Identify which cell holds the provided text, then report its (X, Y) central coordinate. 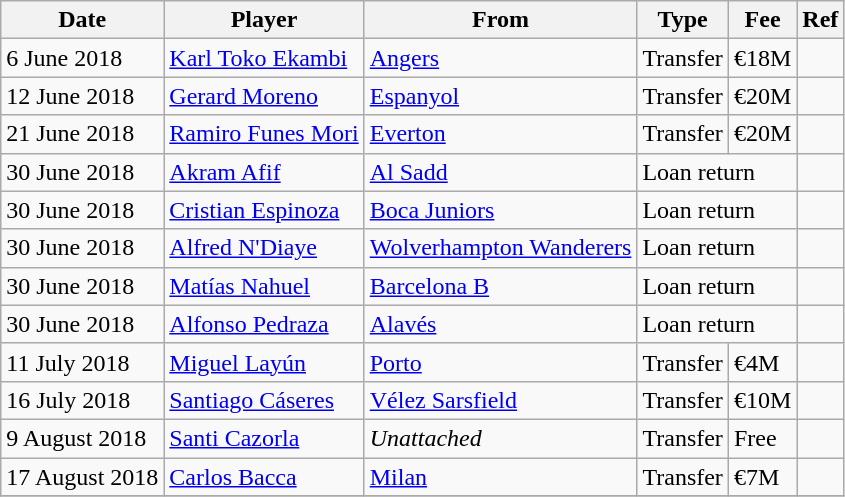
Type (683, 20)
12 June 2018 (82, 96)
€7M (762, 477)
Gerard Moreno (264, 96)
Milan (500, 477)
Carlos Bacca (264, 477)
Porto (500, 362)
Cristian Espinoza (264, 210)
Barcelona B (500, 286)
Alavés (500, 324)
11 July 2018 (82, 362)
Al Sadd (500, 172)
Date (82, 20)
From (500, 20)
Akram Afif (264, 172)
Unattached (500, 438)
Angers (500, 58)
16 July 2018 (82, 400)
6 June 2018 (82, 58)
Wolverhampton Wanderers (500, 248)
Ramiro Funes Mori (264, 134)
Matías Nahuel (264, 286)
Free (762, 438)
Ref (820, 20)
Alfonso Pedraza (264, 324)
Everton (500, 134)
Alfred N'Diaye (264, 248)
21 June 2018 (82, 134)
Player (264, 20)
Fee (762, 20)
Santiago Cáseres (264, 400)
Santi Cazorla (264, 438)
€4M (762, 362)
Vélez Sarsfield (500, 400)
Espanyol (500, 96)
Miguel Layún (264, 362)
9 August 2018 (82, 438)
17 August 2018 (82, 477)
Boca Juniors (500, 210)
Karl Toko Ekambi (264, 58)
€10M (762, 400)
€18M (762, 58)
